Find where the given text appears and provide that cell's center as [X, Y] coordinate. 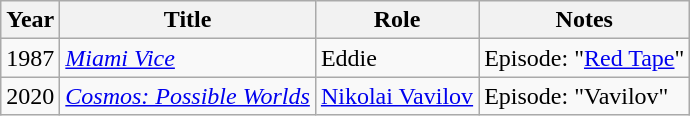
Episode: "Vavilov" [584, 96]
Miami Vice [188, 58]
2020 [30, 96]
Eddie [396, 58]
Role [396, 20]
Nikolai Vavilov [396, 96]
Notes [584, 20]
Year [30, 20]
Title [188, 20]
Episode: "Red Tape" [584, 58]
Cosmos: Possible Worlds [188, 96]
1987 [30, 58]
